Find where the given text appears and provide that cell's center as [X, Y] coordinate. 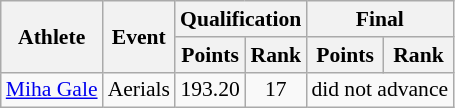
did not advance [380, 90]
Aerials [139, 90]
Final [380, 19]
Event [139, 36]
193.20 [210, 90]
Miha Gale [52, 90]
Athlete [52, 36]
Qualification [240, 19]
17 [276, 90]
